Determine the (X, Y) coordinate at the center of the cell enclosing the given text.  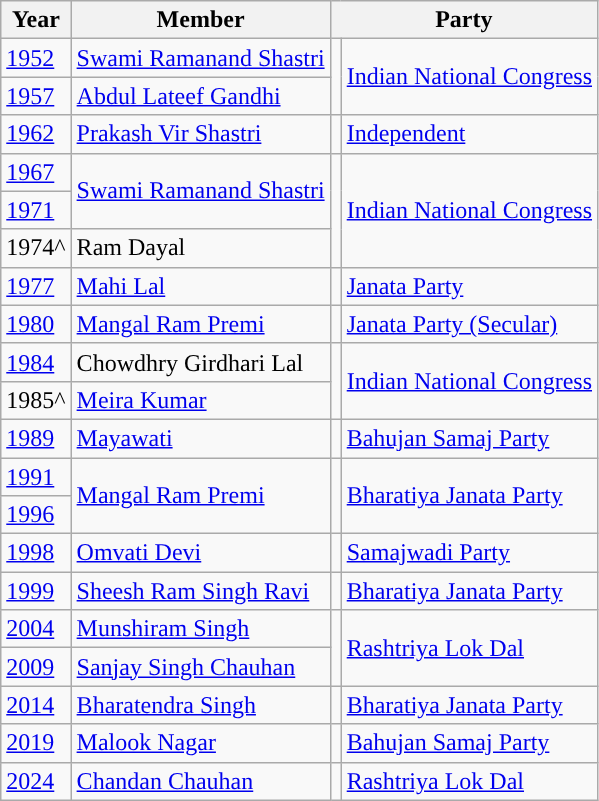
Abdul Lateef Gandhi (200, 96)
1974^ (36, 248)
2009 (36, 667)
1977 (36, 286)
Ram Dayal (200, 248)
1985^ (36, 400)
Party (464, 20)
Sanjay Singh Chauhan (200, 667)
2019 (36, 743)
Sheesh Ram Singh Ravi (200, 591)
1957 (36, 96)
1962 (36, 134)
Omvati Devi (200, 553)
Year (36, 20)
Janata Party (469, 286)
1971 (36, 210)
Mahi Lal (200, 286)
Samajwadi Party (469, 553)
Chowdhry Girdhari Lal (200, 362)
1989 (36, 438)
1991 (36, 477)
2024 (36, 781)
1984 (36, 362)
1996 (36, 515)
2004 (36, 629)
1980 (36, 324)
Janata Party (Secular) (469, 324)
Meira Kumar (200, 400)
Prakash Vir Shastri (200, 134)
Independent (469, 134)
Mayawati (200, 438)
1967 (36, 172)
Munshiram Singh (200, 629)
2014 (36, 705)
1952 (36, 58)
1998 (36, 553)
Bharatendra Singh (200, 705)
Member (200, 20)
Chandan Chauhan (200, 781)
Malook Nagar (200, 743)
1999 (36, 591)
